Search for the cell housing the specified text and yield its [X, Y] center coordinate. 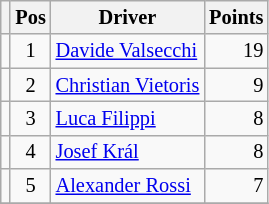
7 [236, 186]
Pos [30, 17]
Josef Král [128, 152]
Points [236, 17]
5 [30, 186]
Luca Filippi [128, 118]
1 [30, 51]
Alexander Rossi [128, 186]
2 [30, 85]
3 [30, 118]
Driver [128, 17]
Christian Vietoris [128, 85]
Davide Valsecchi [128, 51]
19 [236, 51]
4 [30, 152]
9 [236, 85]
